Provide the [X, Y] coordinate of the cell's center where the given text is located.  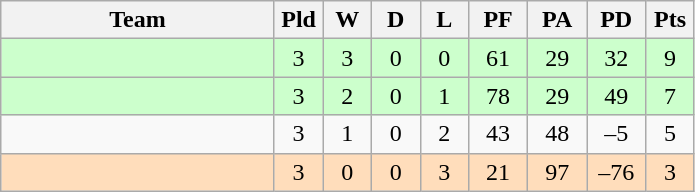
–76 [616, 172]
49 [616, 96]
Pld [298, 20]
21 [498, 172]
Pts [670, 20]
32 [616, 58]
D [396, 20]
43 [498, 134]
PF [498, 20]
PD [616, 20]
L [444, 20]
48 [558, 134]
Team [138, 20]
61 [498, 58]
5 [670, 134]
78 [498, 96]
9 [670, 58]
97 [558, 172]
PA [558, 20]
7 [670, 96]
W [348, 20]
–5 [616, 134]
